Return [X, Y] of the center of cell containing provided text 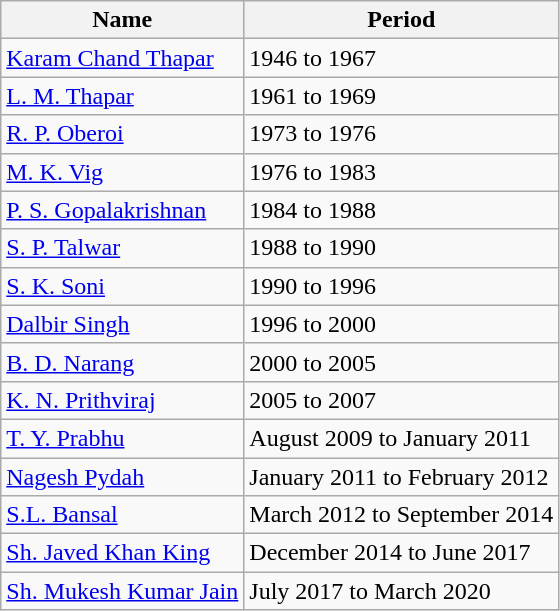
Period [402, 20]
August 2009 to January 2011 [402, 438]
1984 to 1988 [402, 210]
July 2017 to March 2020 [402, 591]
1990 to 1996 [402, 286]
L. M. Thapar [122, 96]
1976 to 1983 [402, 172]
Sh. Javed Khan King [122, 553]
1988 to 1990 [402, 248]
Nagesh Pydah [122, 477]
December 2014 to June 2017 [402, 553]
P. S. Gopalakrishnan [122, 210]
1961 to 1969 [402, 96]
K. N. Prithviraj [122, 400]
2005 to 2007 [402, 400]
M. K. Vig [122, 172]
1973 to 1976 [402, 134]
Karam Chand Thapar [122, 58]
1996 to 2000 [402, 324]
S.L. Bansal [122, 515]
2000 to 2005 [402, 362]
March 2012 to September 2014 [402, 515]
Name [122, 20]
Sh. Mukesh Kumar Jain [122, 591]
Dalbir Singh [122, 324]
T. Y. Prabhu [122, 438]
S. K. Soni [122, 286]
1946 to 1967 [402, 58]
R. P. Oberoi [122, 134]
B. D. Narang [122, 362]
S. P. Talwar [122, 248]
January 2011 to February 2012 [402, 477]
